Return the [x, y] coordinate for the center point of the cell that contains the specified text.  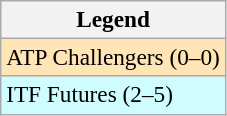
ATP Challengers (0–0) [114, 57]
ITF Futures (2–5) [114, 95]
Legend [114, 19]
